Return (X, Y) of the center of cell containing provided text 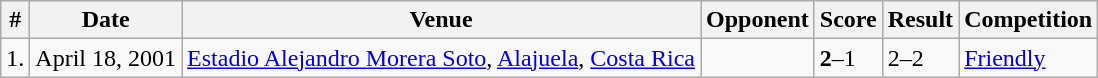
Friendly (1028, 58)
Opponent (758, 20)
Venue (442, 20)
# (16, 20)
Estadio Alejandro Morera Soto, Alajuela, Costa Rica (442, 58)
Competition (1028, 20)
1. (16, 58)
Result (920, 20)
2–2 (920, 58)
2–1 (848, 58)
April 18, 2001 (106, 58)
Date (106, 20)
Score (848, 20)
